Capture the cell that displays the provided text and extract its (x, y) central coordinate. 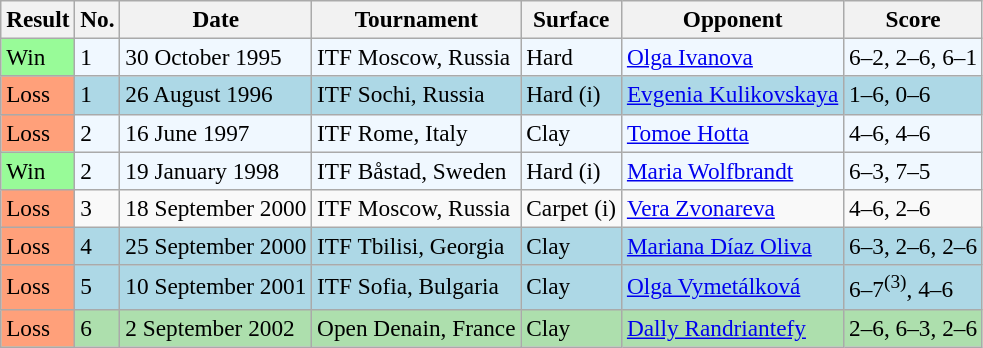
Olga Vymetálková (733, 287)
ITF Tbilisi, Georgia (416, 246)
6–2, 2–6, 6–1 (914, 57)
Vera Zvonareva (733, 208)
Date (216, 19)
Maria Wolfbrandt (733, 170)
4 (98, 246)
Carpet (i) (572, 208)
Tournament (416, 19)
ITF Sofia, Bulgaria (416, 287)
Olga Ivanova (733, 57)
6–3, 7–5 (914, 170)
Hard (572, 57)
Opponent (733, 19)
2–6, 6–3, 2–6 (914, 328)
1–6, 0–6 (914, 95)
4–6, 2–6 (914, 208)
Surface (572, 19)
Tomoe Hotta (733, 133)
10 September 2001 (216, 287)
No. (98, 19)
6 (98, 328)
Evgenia Kulikovskaya (733, 95)
Open Denain, France (416, 328)
Dally Randriantefy (733, 328)
26 August 1996 (216, 95)
6–3, 2–6, 2–6 (914, 246)
2 September 2002 (216, 328)
30 October 1995 (216, 57)
3 (98, 208)
16 June 1997 (216, 133)
ITF Rome, Italy (416, 133)
ITF Båstad, Sweden (416, 170)
Result (38, 19)
Score (914, 19)
19 January 1998 (216, 170)
4–6, 4–6 (914, 133)
ITF Sochi, Russia (416, 95)
6–7(3), 4–6 (914, 287)
25 September 2000 (216, 246)
5 (98, 287)
18 September 2000 (216, 208)
Mariana Díaz Oliva (733, 246)
